Return [x, y] of the center of cell containing provided text 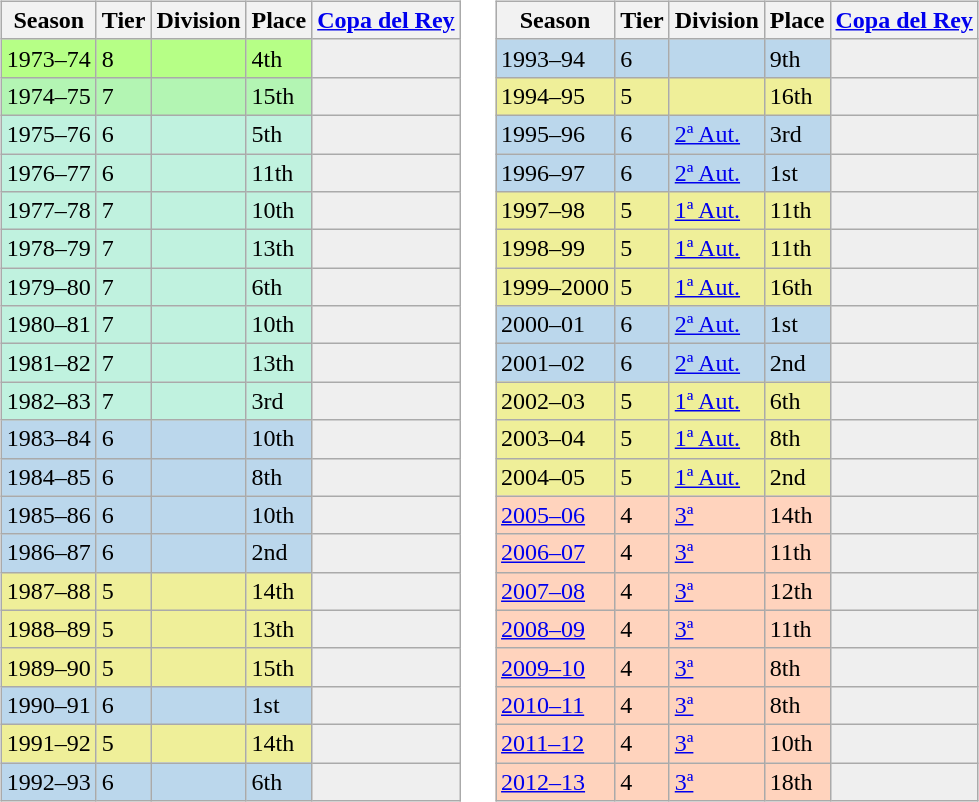
1994–95 [556, 96]
1982–83 [48, 401]
2009–10 [556, 667]
1996–97 [556, 173]
2011–12 [556, 743]
2001–02 [556, 363]
1987–88 [48, 591]
1985–86 [48, 515]
9th [797, 58]
1989–90 [48, 667]
4th [279, 58]
2007–08 [556, 591]
1986–87 [48, 553]
5th [279, 134]
2005–06 [556, 515]
18th [797, 781]
2004–05 [556, 477]
1980–81 [48, 325]
2010–11 [556, 705]
1995–96 [556, 134]
1975–76 [48, 134]
1992–93 [48, 781]
1978–79 [48, 249]
1977–78 [48, 211]
1984–85 [48, 477]
1993–94 [556, 58]
1979–80 [48, 287]
1981–82 [48, 363]
2006–07 [556, 553]
1988–89 [48, 629]
1983–84 [48, 439]
1991–92 [48, 743]
1997–98 [556, 211]
8 [124, 58]
1974–75 [48, 96]
1998–99 [556, 249]
2012–13 [556, 781]
2008–09 [556, 629]
2000–01 [556, 325]
1999–2000 [556, 287]
1973–74 [48, 58]
1990–91 [48, 705]
2002–03 [556, 401]
12th [797, 591]
2003–04 [556, 439]
1976–77 [48, 173]
